Locate the cell with the specified text and output its (X, Y) center coordinate. 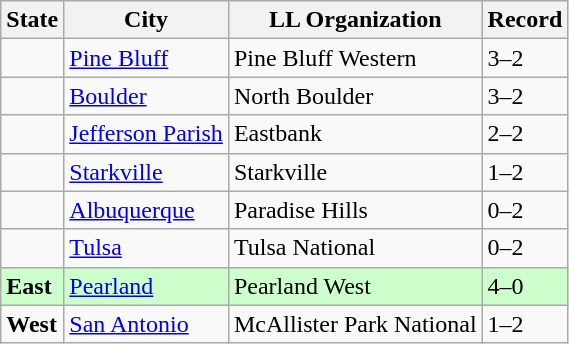
Jefferson Parish (146, 134)
Albuquerque (146, 210)
Record (525, 20)
Boulder (146, 96)
Tulsa National (355, 248)
State (32, 20)
Pine Bluff Western (355, 58)
North Boulder (355, 96)
Pearland (146, 286)
4–0 (525, 286)
2–2 (525, 134)
Eastbank (355, 134)
City (146, 20)
San Antonio (146, 324)
Pearland West (355, 286)
LL Organization (355, 20)
Tulsa (146, 248)
Paradise Hills (355, 210)
Pine Bluff (146, 58)
McAllister Park National (355, 324)
East (32, 286)
West (32, 324)
